Output the [X, Y] coordinate of the center of the cell containing the given text.  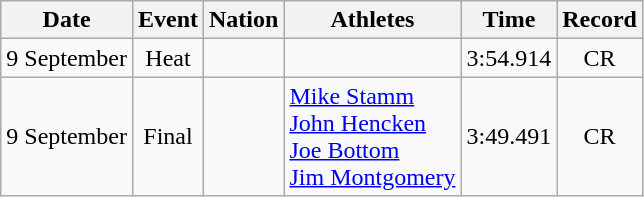
Event [168, 20]
Athletes [372, 20]
Final [168, 136]
Record [600, 20]
3:54.914 [509, 58]
Date [67, 20]
3:49.491 [509, 136]
Time [509, 20]
Heat [168, 58]
Nation [244, 20]
Mike StammJohn HenckenJoe BottomJim Montgomery [372, 136]
